Provide the [x, y] coordinate of the cell's center where the given text is located.  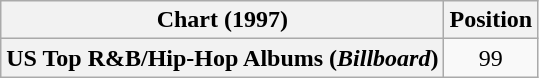
US Top R&B/Hip-Hop Albums (Billboard) [222, 58]
Position [491, 20]
99 [491, 58]
Chart (1997) [222, 20]
